Output the (X, Y) coordinate of the center of the cell containing the given text.  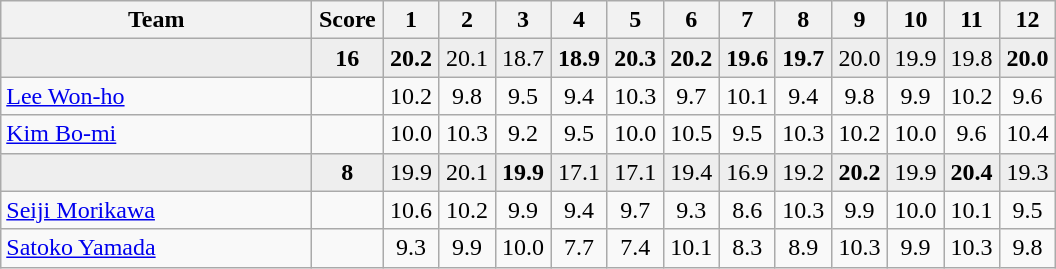
10.4 (1028, 134)
1 (411, 20)
10.5 (691, 134)
8.9 (803, 248)
19.4 (691, 172)
16.9 (747, 172)
7.7 (579, 248)
7 (747, 20)
11 (972, 20)
19.2 (803, 172)
20.4 (972, 172)
19.3 (1028, 172)
6 (691, 20)
20.3 (635, 58)
Team (156, 20)
9 (859, 20)
Kim Bo-mi (156, 134)
4 (579, 20)
19.7 (803, 58)
2 (467, 20)
Seiji Morikawa (156, 210)
Score (348, 20)
18.9 (579, 58)
10.6 (411, 210)
16 (348, 58)
7.4 (635, 248)
18.7 (523, 58)
Lee Won-ho (156, 96)
12 (1028, 20)
Satoko Yamada (156, 248)
10 (915, 20)
19.8 (972, 58)
8.6 (747, 210)
19.6 (747, 58)
8.3 (747, 248)
5 (635, 20)
9.2 (523, 134)
3 (523, 20)
